Return the (x, y) coordinate for the center point of the cell that contains the specified text.  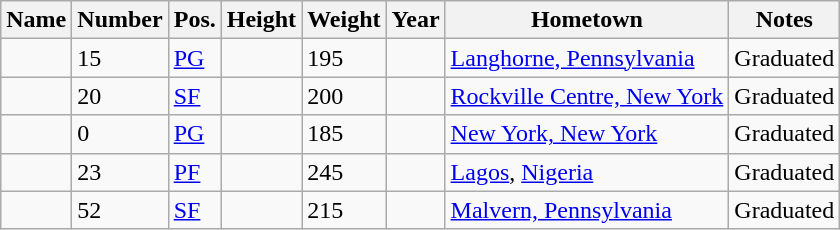
Langhorne, Pennsylvania (587, 58)
Lagos, Nigeria (587, 172)
Height (261, 20)
52 (120, 210)
Notes (784, 20)
23 (120, 172)
Name (36, 20)
15 (120, 58)
20 (120, 96)
Number (120, 20)
Rockville Centre, New York (587, 96)
Malvern, Pennsylvania (587, 210)
Weight (344, 20)
PF (194, 172)
245 (344, 172)
Pos. (194, 20)
195 (344, 58)
215 (344, 210)
Year (416, 20)
New York, New York (587, 134)
185 (344, 134)
0 (120, 134)
200 (344, 96)
Hometown (587, 20)
